Pinpoint the cell where the given text exists, returning its (X, Y) midpoint coordinate. 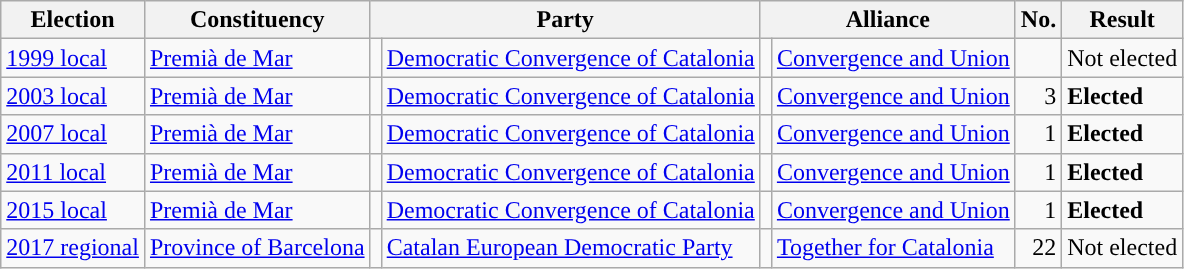
Alliance (888, 20)
Catalan European Democratic Party (570, 248)
Constituency (257, 20)
Result (1122, 20)
Party (565, 20)
No. (1038, 20)
Province of Barcelona (257, 248)
1999 local (73, 58)
3 (1038, 96)
22 (1038, 248)
2007 local (73, 134)
2003 local (73, 96)
2017 regional (73, 248)
2011 local (73, 172)
Election (73, 20)
Together for Catalonia (893, 248)
2015 local (73, 210)
